For the text-containing cell, return its midpoint in (x, y) coordinate format. 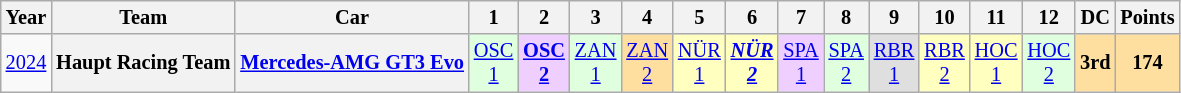
7 (800, 17)
HOC2 (1048, 63)
Year (26, 17)
6 (752, 17)
174 (1147, 63)
RBR2 (944, 63)
4 (647, 17)
10 (944, 17)
OSC2 (544, 63)
11 (996, 17)
5 (700, 17)
8 (846, 17)
ZAN2 (647, 63)
3rd (1095, 63)
DC (1095, 17)
Mercedes-AMG GT3 Evo (352, 63)
Haupt Racing Team (143, 63)
12 (1048, 17)
ZAN1 (596, 63)
SPA1 (800, 63)
NÜR1 (700, 63)
Team (143, 17)
OSC1 (494, 63)
NÜR2 (752, 63)
Points (1147, 17)
SPA2 (846, 63)
HOC1 (996, 63)
9 (894, 17)
RBR1 (894, 63)
1 (494, 17)
2024 (26, 63)
Car (352, 17)
2 (544, 17)
3 (596, 17)
